Provide the (x, y) coordinate of the cell's center where the given text is located.  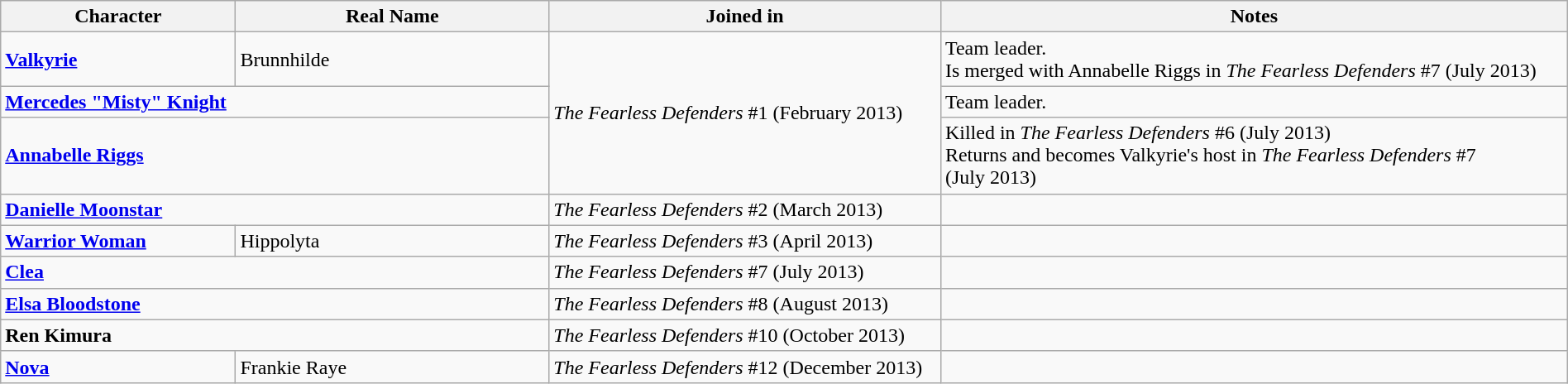
Notes (1254, 17)
Hippolyta (392, 241)
The Fearless Defenders #3 (April 2013) (745, 241)
Ren Kimura (275, 335)
The Fearless Defenders #2 (March 2013) (745, 209)
Elsa Bloodstone (275, 304)
Character (118, 17)
The Fearless Defenders #10 (October 2013) (745, 335)
Danielle Moonstar (275, 209)
The Fearless Defenders #7 (July 2013) (745, 272)
Joined in (745, 17)
Mercedes "Misty" Knight (275, 102)
Killed in The Fearless Defenders #6 (July 2013)Returns and becomes Valkyrie's host in The Fearless Defenders #7 (July 2013) (1254, 156)
Annabelle Riggs (275, 156)
Brunnhilde (392, 60)
The Fearless Defenders #8 (August 2013) (745, 304)
The Fearless Defenders #1 (February 2013) (745, 113)
Real Name (392, 17)
Frankie Raye (392, 367)
Valkyrie (118, 60)
The Fearless Defenders #12 (December 2013) (745, 367)
Warrior Woman (118, 241)
Nova (118, 367)
Team leader.Is merged with Annabelle Riggs in The Fearless Defenders #7 (July 2013) (1254, 60)
Team leader. (1254, 102)
Clea (275, 272)
